Locate the cell with the specified text and output its (X, Y) center coordinate. 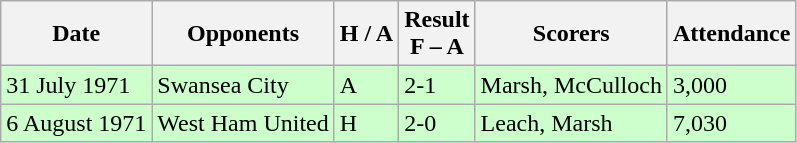
Scorers (571, 34)
West Ham United (243, 123)
Swansea City (243, 85)
Date (76, 34)
2-0 (437, 123)
Marsh, McCulloch (571, 85)
31 July 1971 (76, 85)
6 August 1971 (76, 123)
7,030 (731, 123)
ResultF – A (437, 34)
H / A (366, 34)
H (366, 123)
Leach, Marsh (571, 123)
2-1 (437, 85)
3,000 (731, 85)
Opponents (243, 34)
A (366, 85)
Attendance (731, 34)
